From the cell containing the given text, extract its center point as (x, y) coordinate. 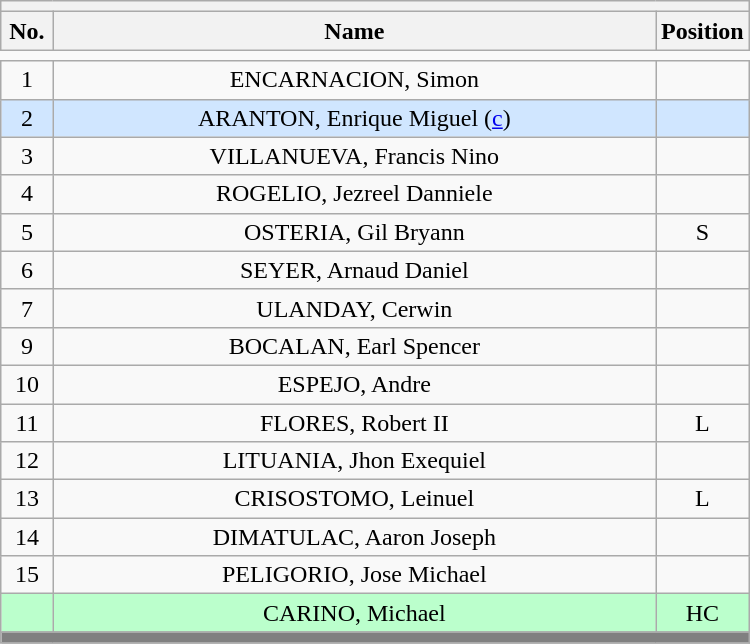
S (703, 232)
LITUANIA, Jhon Exequiel (354, 461)
5 (27, 232)
2 (27, 118)
Name (354, 31)
Position (703, 31)
13 (27, 499)
ROGELIO, Jezreel Danniele (354, 194)
ENCARNACION, Simon (354, 80)
7 (27, 308)
15 (27, 575)
VILLANUEVA, Francis Nino (354, 156)
9 (27, 346)
CARINO, Michael (354, 613)
4 (27, 194)
BOCALAN, Earl Spencer (354, 346)
No. (27, 31)
SEYER, Arnaud Daniel (354, 270)
3 (27, 156)
ULANDAY, Cerwin (354, 308)
OSTERIA, Gil Bryann (354, 232)
ARANTON, Enrique Miguel (c) (354, 118)
10 (27, 384)
14 (27, 537)
6 (27, 270)
12 (27, 461)
FLORES, Robert II (354, 423)
HC (703, 613)
PELIGORIO, Jose Michael (354, 575)
1 (27, 80)
11 (27, 423)
CRISOSTOMO, Leinuel (354, 499)
ESPEJO, Andre (354, 384)
DIMATULAC, Aaron Joseph (354, 537)
